From the cell containing the given text, extract its center point as [X, Y] coordinate. 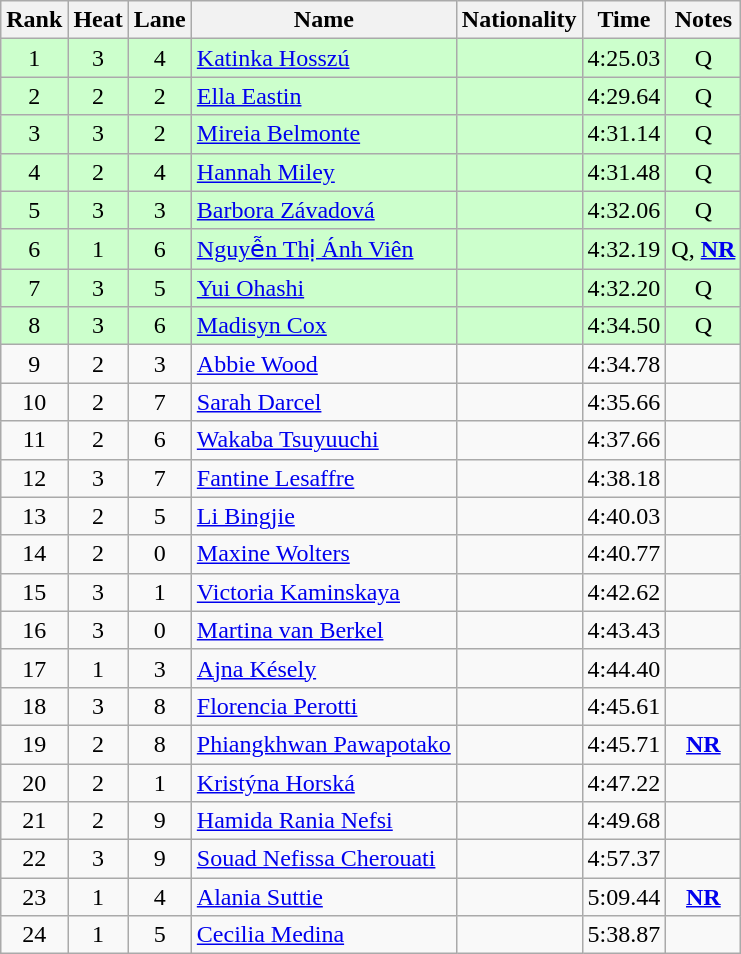
11 [34, 440]
Fantine Lesaffre [324, 478]
4:40.03 [624, 516]
Souad Nefissa Cherouati [324, 859]
4:45.71 [624, 744]
15 [34, 592]
4:43.43 [624, 630]
4:44.40 [624, 668]
Cecilia Medina [324, 935]
Ajna Késely [324, 668]
4:32.19 [624, 249]
4:42.62 [624, 592]
Nationality [519, 20]
4:34.78 [624, 364]
Martina van Berkel [324, 630]
Yui Ohashi [324, 288]
17 [34, 668]
Notes [704, 20]
Lane [160, 20]
Florencia Perotti [324, 706]
14 [34, 554]
Rank [34, 20]
Hamida Rania Nefsi [324, 821]
13 [34, 516]
Li Bingjie [324, 516]
4:32.06 [624, 210]
Ella Eastin [324, 96]
Barbora Závadová [324, 210]
20 [34, 783]
Nguyễn Thị Ánh Viên [324, 249]
Abbie Wood [324, 364]
Heat [98, 20]
Wakaba Tsuyuuchi [324, 440]
4:35.66 [624, 402]
4:31.14 [624, 134]
Kristýna Horská [324, 783]
Q, NR [704, 249]
19 [34, 744]
4:29.64 [624, 96]
4:37.66 [624, 440]
4:34.50 [624, 326]
Alania Suttie [324, 897]
4:31.48 [624, 172]
5:09.44 [624, 897]
Madisyn Cox [324, 326]
4:45.61 [624, 706]
18 [34, 706]
Hannah Miley [324, 172]
5:38.87 [624, 935]
Victoria Kaminskaya [324, 592]
Katinka Hosszú [324, 58]
23 [34, 897]
24 [34, 935]
4:38.18 [624, 478]
Time [624, 20]
16 [34, 630]
22 [34, 859]
12 [34, 478]
Mireia Belmonte [324, 134]
Name [324, 20]
4:32.20 [624, 288]
4:40.77 [624, 554]
4:25.03 [624, 58]
10 [34, 402]
4:49.68 [624, 821]
Maxine Wolters [324, 554]
Sarah Darcel [324, 402]
21 [34, 821]
4:47.22 [624, 783]
4:57.37 [624, 859]
Phiangkhwan Pawapotako [324, 744]
